Extract the (X, Y) coordinate from the center of the cell holding the provided text.  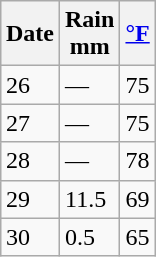
29 (30, 199)
Date (30, 34)
27 (30, 123)
26 (30, 85)
28 (30, 161)
0.5 (90, 237)
11.5 (90, 199)
Rainmm (90, 34)
30 (30, 237)
65 (138, 237)
69 (138, 199)
°F (138, 34)
78 (138, 161)
